Provide the (x, y) coordinate of the cell's center where the given text is located.  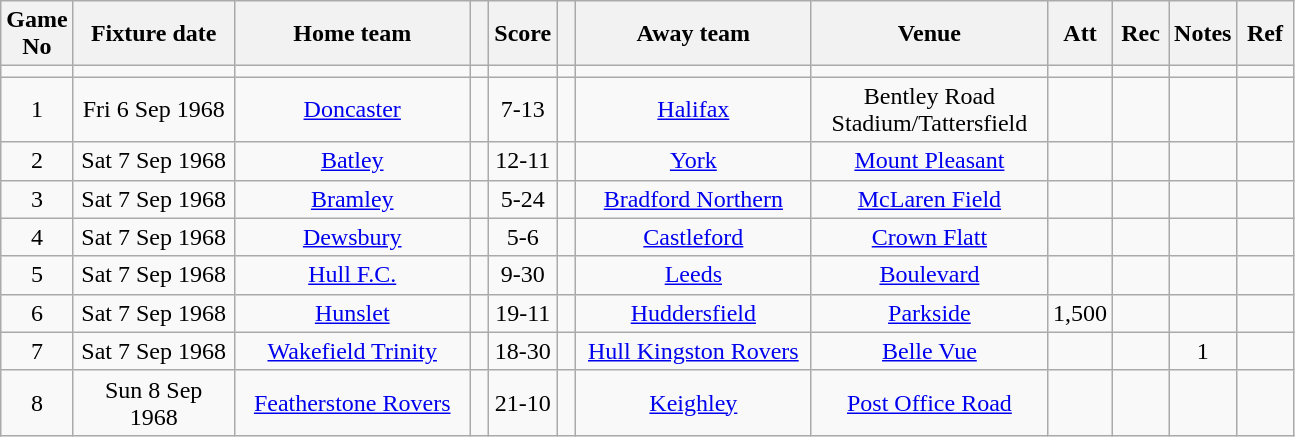
Venue (929, 34)
Wakefield Trinity (352, 351)
Halifax (693, 110)
Att (1080, 34)
1,500 (1080, 313)
Boulevard (929, 275)
Featherstone Rovers (352, 402)
Dewsbury (352, 237)
Bentley Road Stadium/Tattersfield (929, 110)
Keighley (693, 402)
12-11 (523, 161)
Leeds (693, 275)
2 (37, 161)
Away team (693, 34)
Post Office Road (929, 402)
21-10 (523, 402)
Crown Flatt (929, 237)
Bramley (352, 199)
Rec (1141, 34)
4 (37, 237)
Batley (352, 161)
Score (523, 34)
McLaren Field (929, 199)
York (693, 161)
7 (37, 351)
Mount Pleasant (929, 161)
Belle Vue (929, 351)
Huddersfield (693, 313)
19-11 (523, 313)
7-13 (523, 110)
Game No (37, 34)
Hull Kingston Rovers (693, 351)
6 (37, 313)
Hull F.C. (352, 275)
Fri 6 Sep 1968 (154, 110)
5-6 (523, 237)
Parkside (929, 313)
Bradford Northern (693, 199)
Castleford (693, 237)
Sun 8 Sep 1968 (154, 402)
Fixture date (154, 34)
Ref (1265, 34)
8 (37, 402)
5-24 (523, 199)
Notes (1203, 34)
18-30 (523, 351)
Home team (352, 34)
3 (37, 199)
5 (37, 275)
Hunslet (352, 313)
Doncaster (352, 110)
9-30 (523, 275)
